Determine the (x, y) coordinate at the center of the cell enclosing the given text.  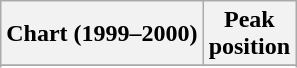
Peakposition (249, 34)
Chart (1999–2000) (102, 34)
